For the text-containing cell, return its midpoint in (X, Y) coordinate format. 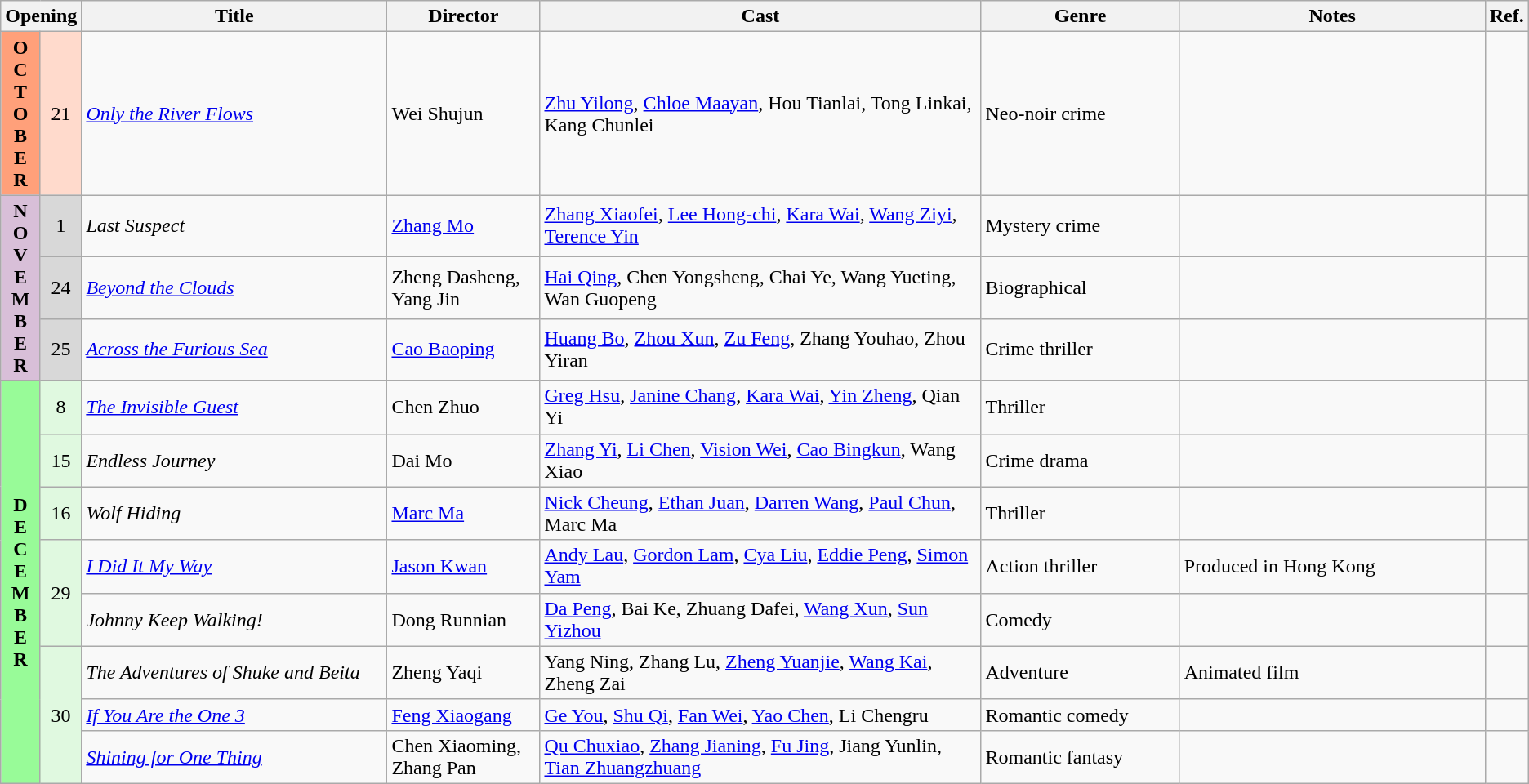
25 (60, 350)
Endless Journey (234, 461)
Produced in Hong Kong (1332, 567)
Adventure (1080, 673)
Cao Baoping (464, 350)
Huang Bo, Zhou Xun, Zu Feng, Zhang Youhao, Zhou Yiran (760, 350)
Johnny Keep Walking! (234, 619)
Zhang Mo (464, 226)
OCTOBER (21, 114)
24 (60, 288)
If You Are the One 3 (234, 715)
Zhang Yi, Li Chen, Vision Wei, Cao Bingkun, Wang Xiao (760, 461)
Director (464, 16)
Ge You, Shu Qi, Fan Wei, Yao Chen, Li Chengru (760, 715)
I Did It My Way (234, 567)
The Invisible Guest (234, 407)
Mystery crime (1080, 226)
Nick Cheung, Ethan Juan, Darren Wang, Paul Chun, Marc Ma (760, 513)
Andy Lau, Gordon Lam, Cya Liu, Eddie Peng, Simon Yam (760, 567)
Title (234, 16)
Animated film (1332, 673)
Biographical (1080, 288)
Romantic comedy (1080, 715)
Across the Furious Sea (234, 350)
Wei Shujun (464, 114)
Last Suspect (234, 226)
Opening (41, 16)
Qu Chuxiao, Zhang Jianing, Fu Jing, Jiang Yunlin, Tian Zhuangzhuang (760, 756)
Marc Ma (464, 513)
Zhang Xiaofei, Lee Hong-chi, Kara Wai, Wang Ziyi, Terence Yin (760, 226)
Da Peng, Bai Ke, Zhuang Dafei, Wang Xun, Sun Yizhou (760, 619)
Action thriller (1080, 567)
Zhu Yilong, Chloe Maayan, Hou Tianlai, Tong Linkai, Kang Chunlei (760, 114)
Beyond the Clouds (234, 288)
Chen Xiaoming, Zhang Pan (464, 756)
29 (60, 593)
1 (60, 226)
8 (60, 407)
The Adventures of Shuke and Beita (234, 673)
Comedy (1080, 619)
Dong Runnian (464, 619)
Zheng Dasheng, Yang Jin (464, 288)
NOVEMBER (21, 287)
Crime thriller (1080, 350)
DECEMBER (21, 582)
21 (60, 114)
30 (60, 715)
Hai Qing, Chen Yongsheng, Chai Ye, Wang Yueting, Wan Guopeng (760, 288)
Ref. (1506, 16)
Jason Kwan (464, 567)
Chen Zhuo (464, 407)
Dai Mo (464, 461)
Cast (760, 16)
Crime drama (1080, 461)
16 (60, 513)
Notes (1332, 16)
Wolf Hiding (234, 513)
Neo-noir crime (1080, 114)
Only the River Flows (234, 114)
Zheng Yaqi (464, 673)
15 (60, 461)
Yang Ning, Zhang Lu, Zheng Yuanjie, Wang Kai, Zheng Zai (760, 673)
Greg Hsu, Janine Chang, Kara Wai, Yin Zheng, Qian Yi (760, 407)
Shining for One Thing (234, 756)
Genre (1080, 16)
Romantic fantasy (1080, 756)
Feng Xiaogang (464, 715)
